Provide the (X, Y) coordinate of the cell's center where the given text is located.  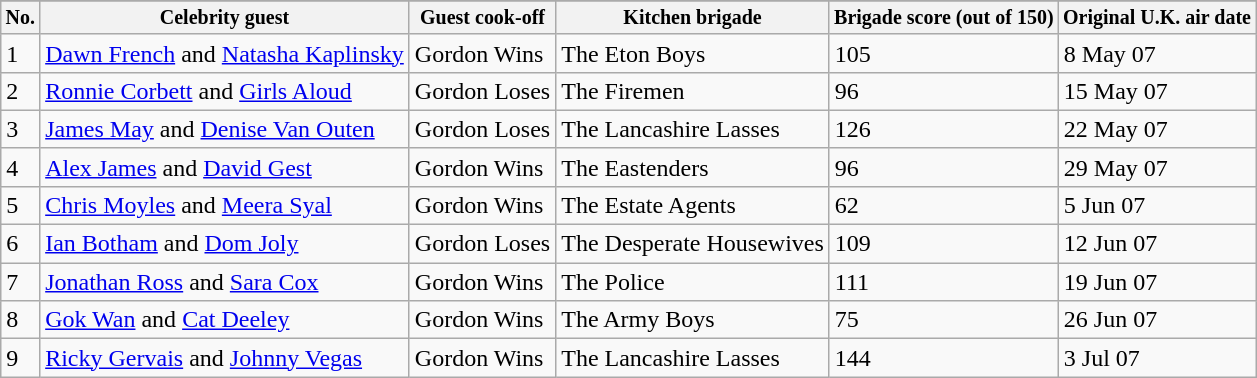
Kitchen brigade (693, 18)
8 May 07 (1156, 53)
8 (20, 320)
Dawn French and Natasha Kaplinsky (225, 53)
Ronnie Corbett and Girls Aloud (225, 91)
3 (20, 129)
Celebrity guest (225, 18)
The Police (693, 282)
3 Jul 07 (1156, 358)
5 Jun 07 (1156, 205)
James May and Denise Van Outen (225, 129)
105 (944, 53)
The Desperate Housewives (693, 244)
Original U.K. air date (1156, 18)
Jonathan Ross and Sara Cox (225, 282)
109 (944, 244)
4 (20, 167)
The Eton Boys (693, 53)
144 (944, 358)
12 Jun 07 (1156, 244)
19 Jun 07 (1156, 282)
5 (20, 205)
Ricky Gervais and Johnny Vegas (225, 358)
Gok Wan and Cat Deeley (225, 320)
111 (944, 282)
Chris Moyles and Meera Syal (225, 205)
126 (944, 129)
The Army Boys (693, 320)
6 (20, 244)
9 (20, 358)
Ian Botham and Dom Joly (225, 244)
7 (20, 282)
29 May 07 (1156, 167)
The Firemen (693, 91)
Brigade score (out of 150) (944, 18)
No. (20, 18)
2 (20, 91)
1 (20, 53)
Alex James and David Gest (225, 167)
75 (944, 320)
22 May 07 (1156, 129)
62 (944, 205)
The Eastenders (693, 167)
15 May 07 (1156, 91)
26 Jun 07 (1156, 320)
The Estate Agents (693, 205)
Guest cook-off (482, 18)
